Extract the [x, y] coordinate from the center of the cell holding the provided text.  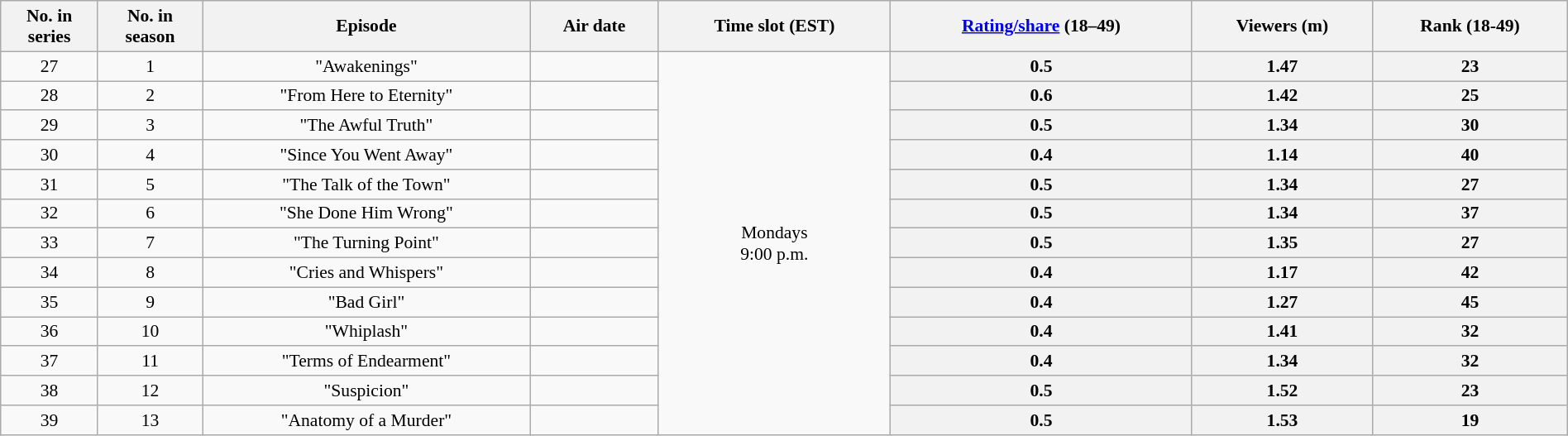
Rank (18-49) [1470, 26]
"Terms of Endearment" [367, 362]
38 [50, 390]
35 [50, 302]
33 [50, 243]
0.6 [1041, 96]
45 [1470, 302]
9 [150, 302]
10 [150, 332]
"The Turning Point" [367, 243]
1.42 [1282, 96]
Episode [367, 26]
"Awakenings" [367, 66]
36 [50, 332]
29 [50, 126]
25 [1470, 96]
"From Here to Eternity" [367, 96]
No. inseries [50, 26]
Viewers (m) [1282, 26]
"Anatomy of a Murder" [367, 420]
1.41 [1282, 332]
"Cries and Whispers" [367, 273]
42 [1470, 273]
1.47 [1282, 66]
"The Talk of the Town" [367, 184]
2 [150, 96]
12 [150, 390]
1.35 [1282, 243]
28 [50, 96]
Rating/share (18–49) [1041, 26]
13 [150, 420]
34 [50, 273]
8 [150, 273]
1 [150, 66]
"Bad Girl" [367, 302]
"The Awful Truth" [367, 126]
"She Done Him Wrong" [367, 213]
3 [150, 126]
1.27 [1282, 302]
39 [50, 420]
11 [150, 362]
"Suspicion" [367, 390]
No. inseason [150, 26]
6 [150, 213]
7 [150, 243]
1.53 [1282, 420]
4 [150, 155]
31 [50, 184]
19 [1470, 420]
Mondays9:00 p.m. [774, 243]
40 [1470, 155]
1.14 [1282, 155]
1.52 [1282, 390]
"Whiplash" [367, 332]
1.17 [1282, 273]
5 [150, 184]
Time slot (EST) [774, 26]
"Since You Went Away" [367, 155]
Air date [594, 26]
